Extract the [x, y] coordinate from the center of the cell holding the provided text.  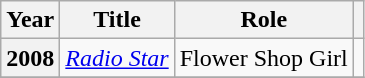
Role [264, 20]
Title [117, 20]
Year [30, 20]
2008 [30, 58]
Radio Star [117, 58]
Flower Shop Girl [264, 58]
